Locate the cell with the specified text and output its (x, y) center coordinate. 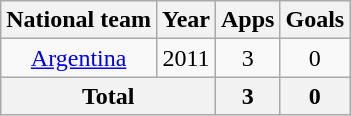
Argentina (79, 58)
Apps (248, 20)
Total (108, 96)
National team (79, 20)
Year (186, 20)
2011 (186, 58)
Goals (315, 20)
